Find where the given text appears and provide that cell's center as [x, y] coordinate. 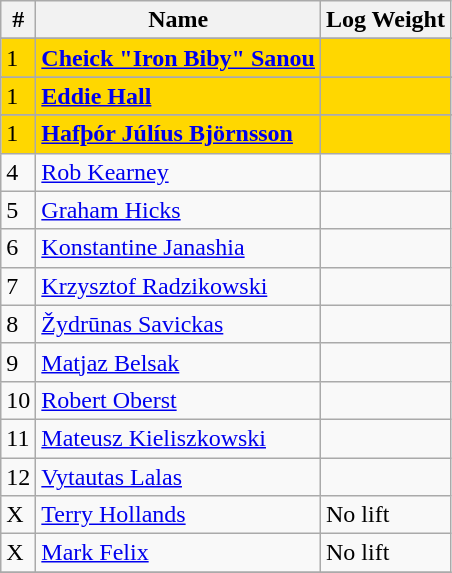
5 [18, 210]
Mark Felix [178, 553]
Matjaz Belsak [178, 362]
Graham Hicks [178, 210]
Robert Oberst [178, 400]
7 [18, 286]
8 [18, 324]
10 [18, 400]
Eddie Hall [178, 96]
# [18, 20]
6 [18, 248]
Terry Hollands [178, 515]
11 [18, 438]
Žydrūnas Savickas [178, 324]
4 [18, 172]
Konstantine Janashia [178, 248]
Rob Kearney [178, 172]
Cheick "Iron Biby" Sanou [178, 58]
Hafþór Júlíus Björnsson [178, 134]
Log Weight [386, 20]
Name [178, 20]
9 [18, 362]
Krzysztof Radzikowski [178, 286]
Vytautas Lalas [178, 477]
Mateusz Kieliszkowski [178, 438]
12 [18, 477]
